For the text-containing cell, return its midpoint in (X, Y) coordinate format. 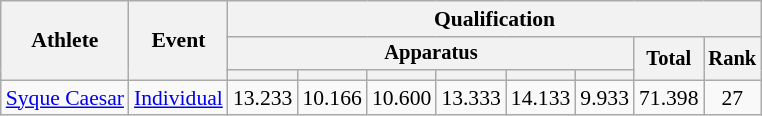
Rank (733, 58)
27 (733, 98)
13.233 (262, 98)
10.166 (332, 98)
Event (178, 40)
71.398 (668, 98)
13.333 (470, 98)
14.133 (540, 98)
Syque Caesar (65, 98)
Qualification (494, 19)
Athlete (65, 40)
Total (668, 58)
9.933 (604, 98)
Individual (178, 98)
Apparatus (431, 54)
10.600 (402, 98)
